Find where the given text appears and provide that cell's center as [X, Y] coordinate. 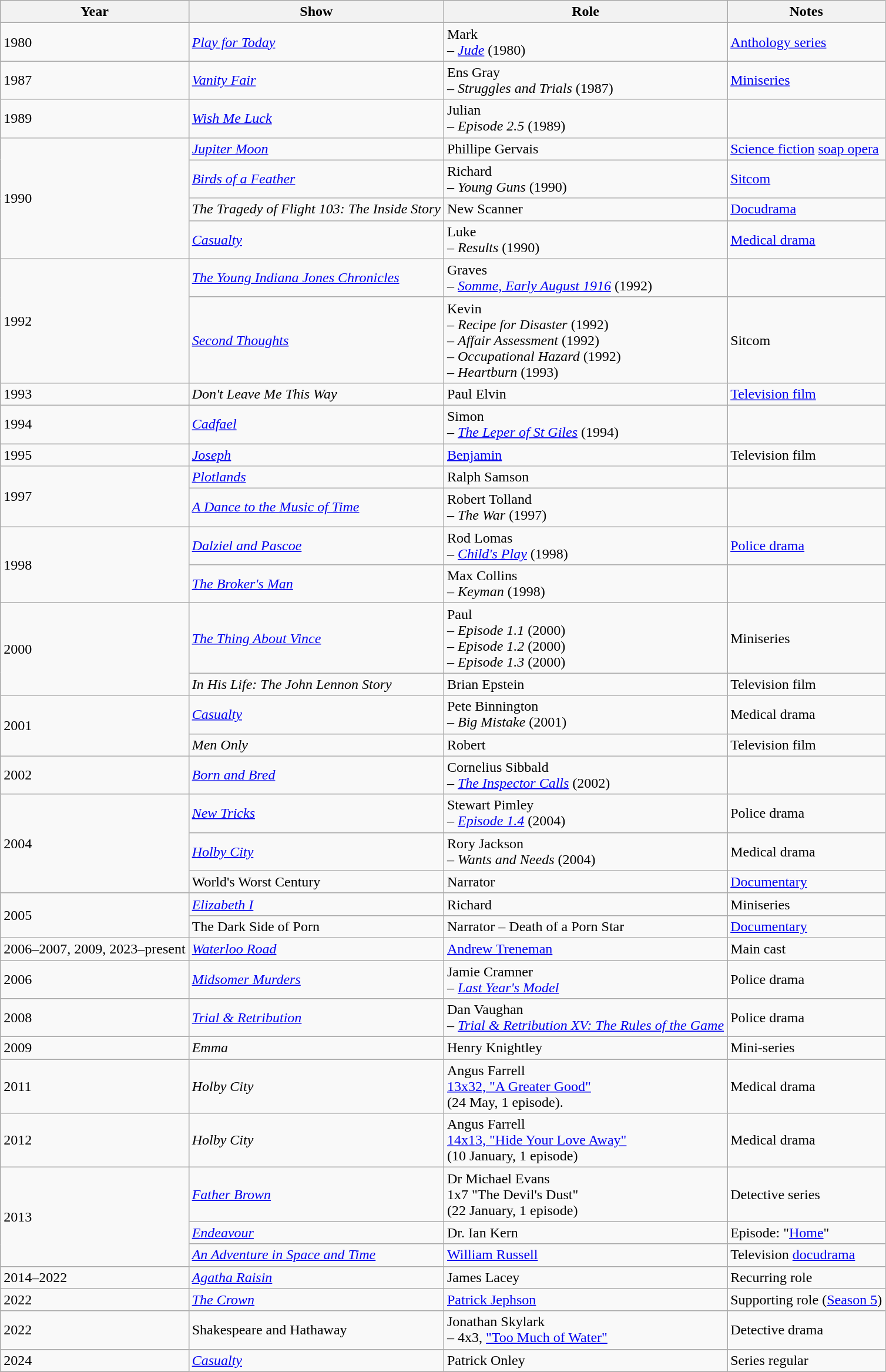
Plotlands [316, 477]
William Russell [585, 1255]
Pete Binnington– Big Mistake (2001) [585, 715]
Science fiction soap opera [806, 149]
Born and Bred [316, 775]
2024 [95, 1360]
Docudrama [806, 209]
Jamie Cramner– Last Year's Model [585, 979]
Father Brown [316, 1194]
Play for Today [316, 42]
Stewart Pimley– Episode 1.4 (2004) [585, 814]
Cornelius Sibbald– The Inspector Calls (2002) [585, 775]
Notes [806, 12]
Wish Me Luck [316, 119]
Don't Leave Me This Way [316, 394]
Endeavour [316, 1233]
Phillipe Gervais [585, 149]
The Tragedy of Flight 103: The Inside Story [316, 209]
James Lacey [585, 1277]
2009 [95, 1048]
Role [585, 12]
Robert Tolland– The War (1997) [585, 508]
2008 [95, 1018]
Episode: "Home" [806, 1233]
Birds of a Feather [316, 179]
Emma [316, 1048]
Mini-series [806, 1048]
Year [95, 12]
Jonathan Skylark– 4x3, "Too Much of Water" [585, 1330]
1980 [95, 42]
1989 [95, 119]
Angus Farrell13x32, "A Greater Good"(24 May, 1 episode). [585, 1086]
The Dark Side of Porn [316, 926]
Henry Knightley [585, 1048]
1992 [95, 321]
2001 [95, 725]
Agatha Raisin [316, 1277]
Waterloo Road [316, 949]
New Scanner [585, 209]
2002 [95, 775]
Patrick Jephson [585, 1300]
Julian– Episode 2.5 (1989) [585, 119]
Narrator [585, 882]
2013 [95, 1217]
The Broker's Man [316, 584]
The Crown [316, 1300]
Patrick Onley [585, 1360]
Graves– Somme, Early August 1916 (1992) [585, 277]
1994 [95, 424]
The Young Indiana Jones Chronicles [316, 277]
Angus Farrell 14x13, "Hide Your Love Away" (10 January, 1 episode) [585, 1140]
Vanity Fair [316, 80]
Dr. Ian Kern [585, 1233]
Trial & Retribution [316, 1018]
Paul– Episode 1.1 (2000)– Episode 1.2 (2000)– Episode 1.3 (2000) [585, 638]
Detective drama [806, 1330]
The Thing About Vince [316, 638]
Brian Epstein [585, 684]
Dr Michael Evans1x7 "The Devil's Dust"(22 January, 1 episode) [585, 1194]
Max Collins– Keyman (1998) [585, 584]
Dalziel and Pascoe [316, 546]
2012 [95, 1140]
2006–2007, 2009, 2023–present [95, 949]
Television docudrama [806, 1255]
Paul Elvin [585, 394]
Luke– Results (1990) [585, 240]
A Dance to the Music of Time [316, 508]
An Adventure in Space and Time [316, 1255]
Ens Gray– Struggles and Trials (1987) [585, 80]
New Tricks [316, 814]
2011 [95, 1086]
2006 [95, 979]
1987 [95, 80]
Mark– Jude (1980) [585, 42]
Supporting role (Season 5) [806, 1300]
Narrator – Death of a Porn Star [585, 926]
Detective series [806, 1194]
1997 [95, 496]
Kevin– Recipe for Disaster (1992)– Affair Assessment (1992)– Occupational Hazard (1992)– Heartburn (1993) [585, 340]
Men Only [316, 745]
2005 [95, 915]
In His Life: The John Lennon Story [316, 684]
Joseph [316, 454]
Richard– Young Guns (1990) [585, 179]
Cadfael [316, 424]
Elizabeth I [316, 904]
2000 [95, 649]
1995 [95, 454]
World's Worst Century [316, 882]
Rod Lomas– Child's Play (1998) [585, 546]
Benjamin [585, 454]
Show [316, 12]
Rory Jackson– Wants and Needs (2004) [585, 851]
Simon– The Leper of St Giles (1994) [585, 424]
Jupiter Moon [316, 149]
Second Thoughts [316, 340]
1993 [95, 394]
Robert [585, 745]
1998 [95, 565]
Shakespeare and Hathaway [316, 1330]
Andrew Treneman [585, 949]
2004 [95, 844]
1990 [95, 198]
Dan Vaughan– Trial & Retribution XV: The Rules of the Game [585, 1018]
Ralph Samson [585, 477]
Richard [585, 904]
Midsomer Murders [316, 979]
Recurring role [806, 1277]
Anthology series [806, 42]
2014–2022 [95, 1277]
Series regular [806, 1360]
Main cast [806, 949]
